Identify which cell holds the provided text, then report its (X, Y) central coordinate. 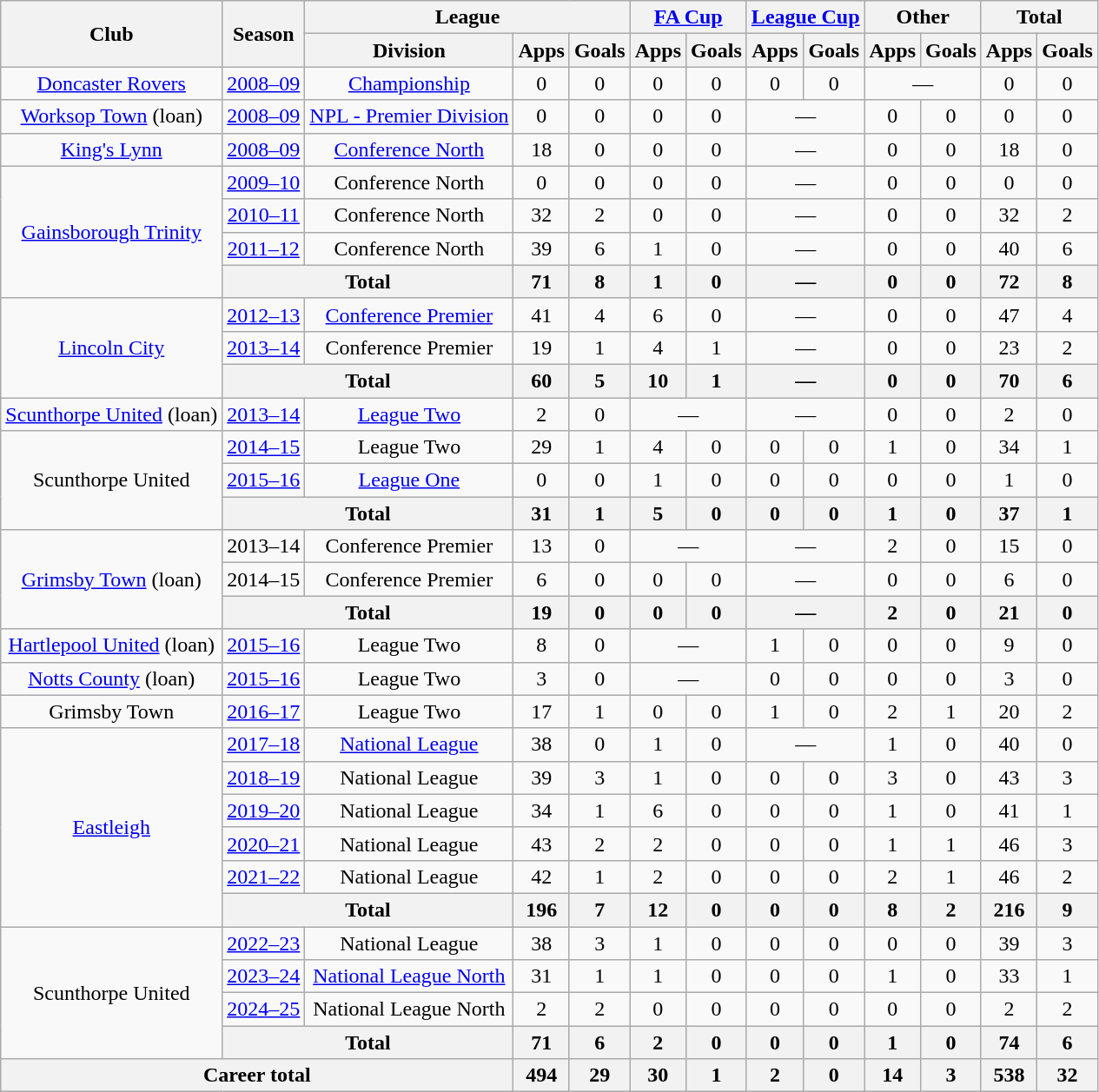
Lincoln City (111, 347)
Grimsby Town (loan) (111, 579)
Worksop Town (loan) (111, 116)
Division (409, 50)
17 (541, 711)
Club (111, 34)
196 (541, 910)
47 (1009, 314)
Eastleigh (111, 827)
Hartlepool United (loan) (111, 645)
Championship (409, 83)
72 (1009, 281)
10 (658, 381)
League (467, 17)
12 (658, 910)
2016–17 (264, 711)
League Cup (805, 17)
Career total (257, 1075)
2019–20 (264, 811)
2022–23 (264, 943)
23 (1009, 347)
2023–24 (264, 976)
74 (1009, 1042)
30 (658, 1075)
Season (264, 34)
42 (541, 877)
2010–11 (264, 215)
216 (1009, 910)
21 (1009, 612)
14 (892, 1075)
37 (1009, 513)
33 (1009, 976)
Notts County (loan) (111, 678)
20 (1009, 711)
NPL - Premier Division (409, 116)
League One (409, 480)
70 (1009, 381)
13 (541, 546)
Grimsby Town (111, 711)
494 (541, 1075)
2024–25 (264, 1009)
2011–12 (264, 248)
Other (923, 17)
60 (541, 381)
2021–22 (264, 877)
538 (1009, 1075)
2009–10 (264, 182)
King's Lynn (111, 149)
2018–19 (264, 778)
2020–21 (264, 844)
Gainsborough Trinity (111, 232)
2012–13 (264, 314)
FA Cup (688, 17)
15 (1009, 546)
Scunthorpe United (loan) (111, 414)
Doncaster Rovers (111, 83)
7 (599, 910)
2017–18 (264, 745)
